Locate the cell with the specified text and output its (X, Y) center coordinate. 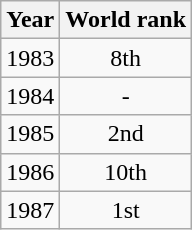
10th (126, 172)
World rank (126, 20)
- (126, 96)
1985 (30, 134)
8th (126, 58)
1983 (30, 58)
1st (126, 210)
1984 (30, 96)
1986 (30, 172)
1987 (30, 210)
2nd (126, 134)
Year (30, 20)
